Provide the [x, y] coordinate of the cell's center where the given text is located.  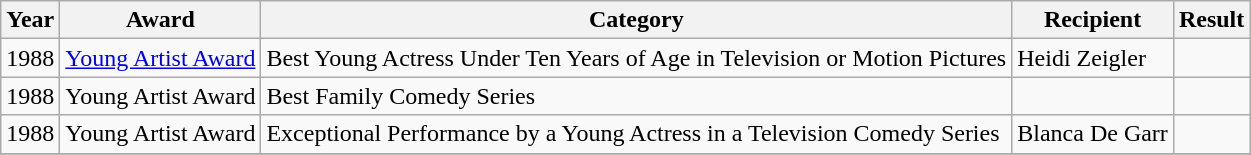
Result [1211, 20]
Best Young Actress Under Ten Years of Age in Television or Motion Pictures [636, 58]
Heidi Zeigler [1093, 58]
Best Family Comedy Series [636, 96]
Award [160, 20]
Recipient [1093, 20]
Year [30, 20]
Exceptional Performance by a Young Actress in a Television Comedy Series [636, 134]
Blanca De Garr [1093, 134]
Category [636, 20]
